Search for the cell housing the specified text and yield its (x, y) center coordinate. 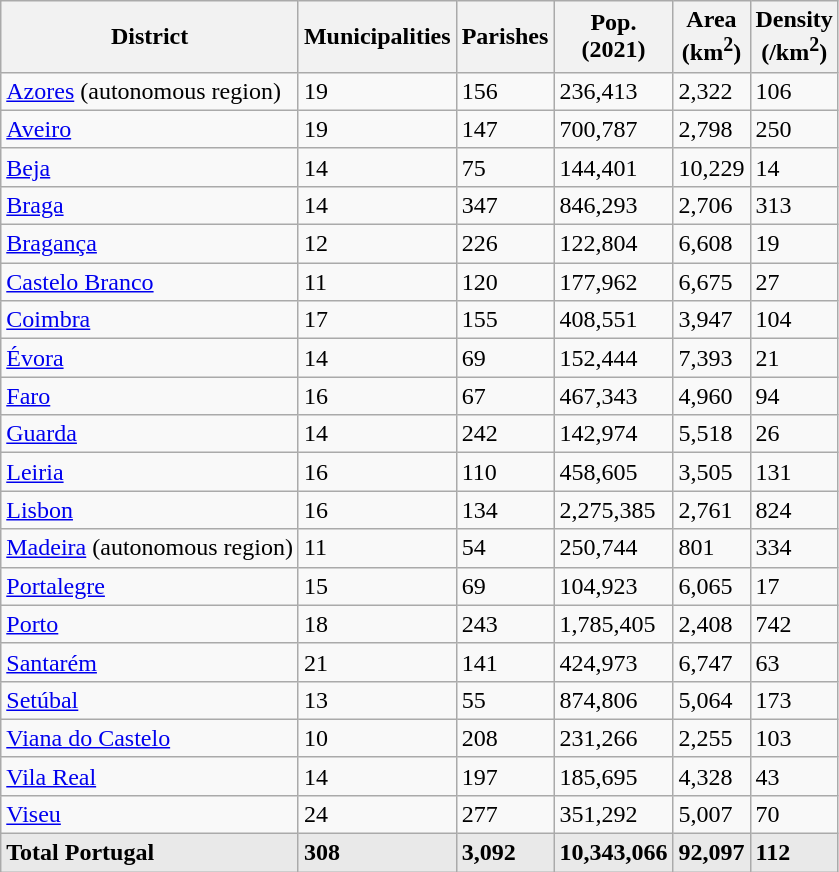
242 (505, 434)
2,255 (712, 738)
2,706 (712, 205)
110 (505, 472)
742 (794, 624)
3,947 (712, 320)
846,293 (614, 205)
27 (794, 282)
Lisbon (150, 510)
112 (794, 853)
13 (377, 700)
131 (794, 472)
63 (794, 662)
3,505 (712, 472)
5,007 (712, 814)
3,092 (505, 853)
197 (505, 776)
Faro (150, 396)
104,923 (614, 586)
106 (794, 91)
824 (794, 510)
15 (377, 586)
6,747 (712, 662)
7,393 (712, 358)
5,518 (712, 434)
236,413 (614, 91)
874,806 (614, 700)
243 (505, 624)
467,343 (614, 396)
308 (377, 853)
2,275,385 (614, 510)
226 (505, 244)
313 (794, 205)
122,804 (614, 244)
Porto (150, 624)
54 (505, 548)
458,605 (614, 472)
1,785,405 (614, 624)
12 (377, 244)
Municipalities (377, 37)
Castelo Branco (150, 282)
Portalegre (150, 586)
700,787 (614, 129)
152,444 (614, 358)
Setúbal (150, 700)
134 (505, 510)
10,343,066 (614, 853)
347 (505, 205)
District (150, 37)
6,675 (712, 282)
231,266 (614, 738)
70 (794, 814)
Coimbra (150, 320)
2,761 (712, 510)
94 (794, 396)
10 (377, 738)
Aveiro (150, 129)
120 (505, 282)
4,328 (712, 776)
104 (794, 320)
4,960 (712, 396)
26 (794, 434)
250 (794, 129)
156 (505, 91)
Azores (autonomous region) (150, 91)
Density(/km2) (794, 37)
10,229 (712, 167)
142,974 (614, 434)
177,962 (614, 282)
Pop.(2021) (614, 37)
2,798 (712, 129)
Guarda (150, 434)
103 (794, 738)
141 (505, 662)
334 (794, 548)
Évora (150, 358)
408,551 (614, 320)
277 (505, 814)
Area(km2) (712, 37)
43 (794, 776)
144,401 (614, 167)
92,097 (712, 853)
6,065 (712, 586)
18 (377, 624)
Beja (150, 167)
Braga (150, 205)
24 (377, 814)
67 (505, 396)
Viseu (150, 814)
Parishes (505, 37)
Vila Real (150, 776)
185,695 (614, 776)
2,322 (712, 91)
155 (505, 320)
173 (794, 700)
75 (505, 167)
Madeira (autonomous region) (150, 548)
2,408 (712, 624)
Leiria (150, 472)
351,292 (614, 814)
Santarém (150, 662)
55 (505, 700)
Total Portugal (150, 853)
6,608 (712, 244)
Bragança (150, 244)
208 (505, 738)
Viana do Castelo (150, 738)
424,973 (614, 662)
147 (505, 129)
250,744 (614, 548)
5,064 (712, 700)
801 (712, 548)
